Return (X, Y) of the center of cell containing provided text 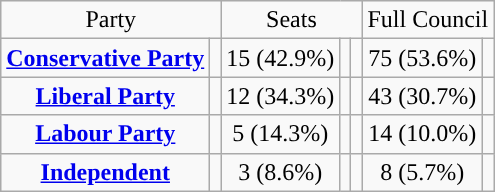
Labour Party (106, 134)
43 (30.7%) (422, 96)
15 (42.9%) (280, 58)
Seats (292, 20)
Conservative Party (106, 58)
8 (5.7%) (422, 172)
Full Council (428, 20)
12 (34.3%) (280, 96)
Party (111, 20)
Independent (106, 172)
75 (53.6%) (422, 58)
5 (14.3%) (280, 134)
14 (10.0%) (422, 134)
Liberal Party (106, 96)
3 (8.6%) (280, 172)
